Extract the (X, Y) coordinate from the center of the cell holding the provided text.  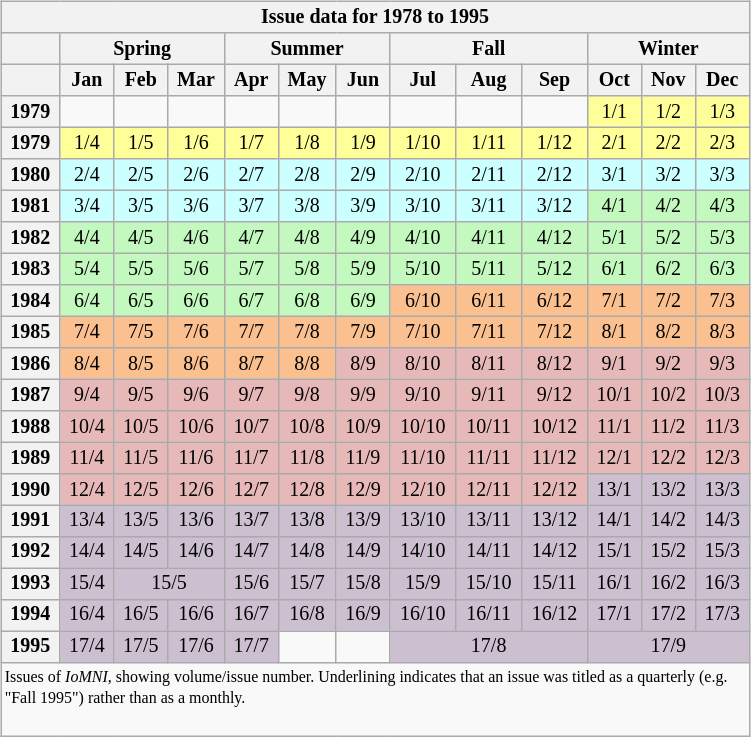
6/5 (141, 300)
1994 (30, 614)
14/1 (614, 520)
3/4 (87, 206)
11/8 (307, 458)
1985 (30, 332)
Jul (423, 80)
5/4 (87, 268)
11/3 (722, 426)
6/9 (363, 300)
2/6 (196, 174)
12/3 (722, 458)
9/7 (251, 394)
Jun (363, 80)
9/4 (87, 394)
10/6 (196, 426)
Oct (614, 80)
3/8 (307, 206)
8/12 (555, 364)
10/1 (614, 394)
1/11 (489, 144)
May (307, 80)
9/12 (555, 394)
4/7 (251, 238)
8/11 (489, 364)
4/5 (141, 238)
12/8 (307, 490)
10/5 (141, 426)
3/2 (668, 174)
Apr (251, 80)
3/12 (555, 206)
1/5 (141, 144)
10/12 (555, 426)
12/6 (196, 490)
15/3 (722, 552)
7/2 (668, 300)
13/10 (423, 520)
1/7 (251, 144)
11/9 (363, 458)
13/11 (489, 520)
11/5 (141, 458)
1995 (30, 646)
16/10 (423, 614)
5/2 (668, 238)
12/2 (668, 458)
17/8 (489, 646)
7/5 (141, 332)
12/12 (555, 490)
15/11 (555, 584)
9/9 (363, 394)
16/6 (196, 614)
10/3 (722, 394)
7/12 (555, 332)
6/8 (307, 300)
5/10 (423, 268)
10/2 (668, 394)
14/10 (423, 552)
16/3 (722, 584)
6/6 (196, 300)
13/6 (196, 520)
3/10 (423, 206)
2/9 (363, 174)
7/4 (87, 332)
Fall (489, 48)
1/12 (555, 144)
Sep (555, 80)
8/7 (251, 364)
1983 (30, 268)
10/4 (87, 426)
4/2 (668, 206)
7/11 (489, 332)
1987 (30, 394)
1/4 (87, 144)
16/9 (363, 614)
Nov (668, 80)
1986 (30, 364)
14/12 (555, 552)
13/7 (251, 520)
13/1 (614, 490)
2/1 (614, 144)
3/11 (489, 206)
Mar (196, 80)
11/10 (423, 458)
1/2 (668, 112)
11/2 (668, 426)
16/7 (251, 614)
4/11 (489, 238)
11/1 (614, 426)
9/2 (668, 364)
6/2 (668, 268)
12/10 (423, 490)
9/11 (489, 394)
16/4 (87, 614)
14/11 (489, 552)
12/1 (614, 458)
2/3 (722, 144)
10/9 (363, 426)
15/2 (668, 552)
17/1 (614, 614)
7/3 (722, 300)
3/3 (722, 174)
15/9 (423, 584)
2/2 (668, 144)
1/3 (722, 112)
14/9 (363, 552)
7/6 (196, 332)
2/12 (555, 174)
3/5 (141, 206)
17/3 (722, 614)
11/12 (555, 458)
9/1 (614, 364)
2/11 (489, 174)
5/12 (555, 268)
9/5 (141, 394)
8/2 (668, 332)
6/12 (555, 300)
1990 (30, 490)
8/8 (307, 364)
1981 (30, 206)
8/4 (87, 364)
4/12 (555, 238)
13/3 (722, 490)
11/4 (87, 458)
5/8 (307, 268)
5/1 (614, 238)
16/8 (307, 614)
16/11 (489, 614)
6/7 (251, 300)
8/1 (614, 332)
Issue data for 1978 to 1995 (375, 18)
12/9 (363, 490)
6/11 (489, 300)
9/3 (722, 364)
9/8 (307, 394)
14/4 (87, 552)
15/8 (363, 584)
14/6 (196, 552)
4/4 (87, 238)
1992 (30, 552)
4/1 (614, 206)
11/11 (489, 458)
15/7 (307, 584)
15/5 (169, 584)
5/5 (141, 268)
2/8 (307, 174)
Feb (141, 80)
1984 (30, 300)
3/7 (251, 206)
7/8 (307, 332)
4/8 (307, 238)
Winter (668, 48)
1982 (30, 238)
1988 (30, 426)
5/6 (196, 268)
12/11 (489, 490)
10/7 (251, 426)
12/5 (141, 490)
14/3 (722, 520)
1980 (30, 174)
13/2 (668, 490)
7/9 (363, 332)
13/4 (87, 520)
2/10 (423, 174)
14/2 (668, 520)
11/7 (251, 458)
17/2 (668, 614)
7/10 (423, 332)
13/5 (141, 520)
Aug (489, 80)
5/3 (722, 238)
8/3 (722, 332)
8/6 (196, 364)
2/4 (87, 174)
17/5 (141, 646)
13/12 (555, 520)
2/7 (251, 174)
5/11 (489, 268)
12/7 (251, 490)
4/10 (423, 238)
17/9 (668, 646)
1/8 (307, 144)
12/4 (87, 490)
9/10 (423, 394)
14/8 (307, 552)
Summer (307, 48)
17/6 (196, 646)
1/9 (363, 144)
15/1 (614, 552)
13/9 (363, 520)
8/10 (423, 364)
6/4 (87, 300)
8/9 (363, 364)
8/5 (141, 364)
15/6 (251, 584)
17/4 (87, 646)
16/2 (668, 584)
10/10 (423, 426)
11/6 (196, 458)
16/12 (555, 614)
Spring (142, 48)
7/1 (614, 300)
4/9 (363, 238)
6/3 (722, 268)
16/1 (614, 584)
1993 (30, 584)
3/6 (196, 206)
6/1 (614, 268)
16/5 (141, 614)
9/6 (196, 394)
1/6 (196, 144)
17/7 (251, 646)
2/5 (141, 174)
13/8 (307, 520)
5/7 (251, 268)
1989 (30, 458)
1991 (30, 520)
4/3 (722, 206)
1/10 (423, 144)
6/10 (423, 300)
7/7 (251, 332)
15/4 (87, 584)
10/11 (489, 426)
3/1 (614, 174)
3/9 (363, 206)
1/1 (614, 112)
Dec (722, 80)
14/7 (251, 552)
15/10 (489, 584)
5/9 (363, 268)
10/8 (307, 426)
Jan (87, 80)
4/6 (196, 238)
14/5 (141, 552)
